Return (x, y) of the center of cell containing provided text 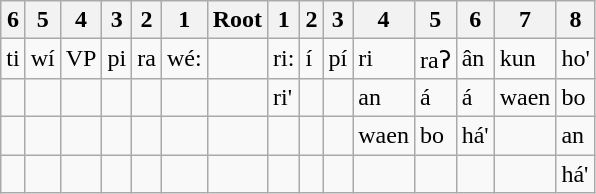
ân (475, 59)
ri (384, 59)
kun (525, 59)
ho' (576, 59)
8 (576, 20)
í (312, 59)
ra (147, 59)
VP (81, 59)
pi (117, 59)
ti (13, 59)
7 (525, 20)
wé: (184, 59)
wí (42, 59)
ri: (284, 59)
Root (237, 20)
ri' (284, 97)
raʔ (435, 59)
pí (338, 59)
